Search for the cell housing the specified text and yield its (x, y) center coordinate. 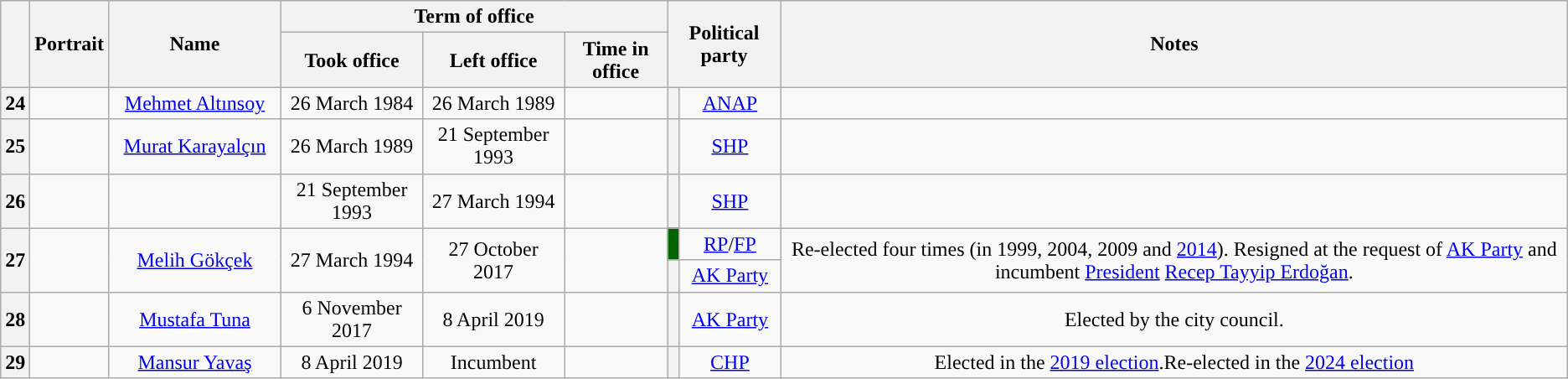
Political party (725, 44)
Name (194, 44)
25 (15, 146)
28 (15, 319)
Took office (352, 60)
6 November 2017 (352, 319)
27 October 2017 (494, 260)
Elected in the 2019 election.Re-elected in the 2024 election (1174, 362)
Term of office (474, 17)
Notes (1174, 44)
Portrait (70, 44)
Incumbent (494, 362)
27 (15, 260)
26 March 1984 (352, 103)
ANAP (730, 103)
Time in office (616, 60)
Left office (494, 60)
Elected by the city council. (1174, 319)
RP/FP (730, 244)
Murat Karayalçın (194, 146)
Mustafa Tuna (194, 319)
Mehmet Altınsoy (194, 103)
26 (15, 201)
Melih Gökçek (194, 260)
Re-elected four times (in 1999, 2004, 2009 and 2014). Resigned at the request of AK Party and incumbent President Recep Tayyip Erdoğan. (1174, 260)
24 (15, 103)
Mansur Yavaş (194, 362)
29 (15, 362)
CHP (730, 362)
